Return the (X, Y) coordinate for the center point of the cell that contains the specified text.  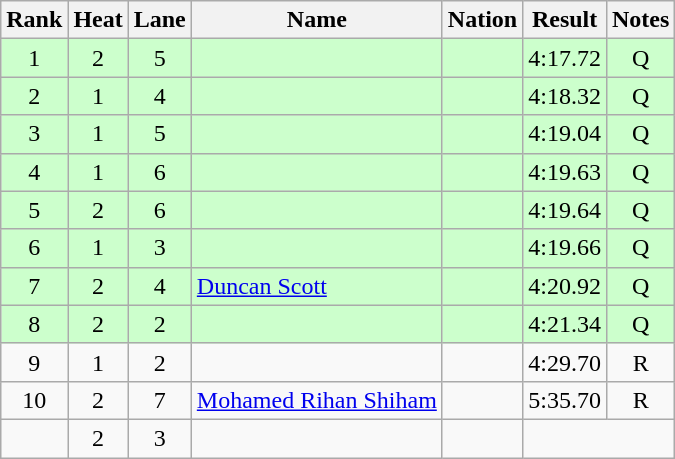
4:18.32 (565, 96)
10 (34, 400)
4:29.70 (565, 362)
4:19.66 (565, 248)
9 (34, 362)
Duncan Scott (316, 286)
Nation (482, 20)
Name (316, 20)
8 (34, 324)
Mohamed Rihan Shiham (316, 400)
Lane (160, 20)
4:21.34 (565, 324)
4:17.72 (565, 58)
4:19.63 (565, 172)
4:19.04 (565, 134)
5:35.70 (565, 400)
4:19.64 (565, 210)
Rank (34, 20)
Result (565, 20)
Notes (640, 20)
Heat (98, 20)
4:20.92 (565, 286)
